From the cell containing the given text, extract its center point as (x, y) coordinate. 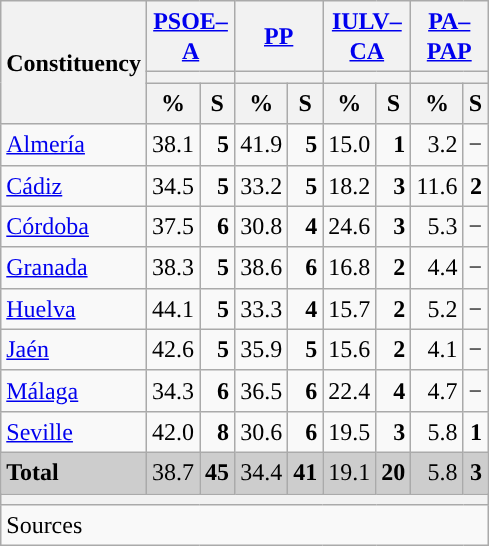
35.9 (262, 350)
PA–PAP (450, 36)
PSOE–A (190, 36)
16.8 (350, 268)
24.6 (350, 226)
15.6 (350, 350)
15.7 (350, 308)
20 (394, 472)
19.1 (350, 472)
34.3 (172, 390)
36.5 (262, 390)
Cádiz (74, 186)
42.6 (172, 350)
5.3 (437, 226)
37.5 (172, 226)
Seville (74, 432)
30.6 (262, 432)
38.7 (172, 472)
33.2 (262, 186)
19.5 (350, 432)
PP (279, 36)
Málaga (74, 390)
41 (306, 472)
Córdoba (74, 226)
4.7 (437, 390)
Sources (244, 526)
38.6 (262, 268)
34.4 (262, 472)
33.3 (262, 308)
15.0 (350, 144)
Almería (74, 144)
44.1 (172, 308)
41.9 (262, 144)
Granada (74, 268)
42.0 (172, 432)
Huelva (74, 308)
34.5 (172, 186)
4.4 (437, 268)
IULV–CA (367, 36)
38.3 (172, 268)
5.2 (437, 308)
4.1 (437, 350)
18.2 (350, 186)
11.6 (437, 186)
22.4 (350, 390)
Jaén (74, 350)
38.1 (172, 144)
3.2 (437, 144)
45 (218, 472)
Total (74, 472)
30.8 (262, 226)
8 (218, 432)
Constituency (74, 62)
